Search for the cell housing the specified text and yield its (X, Y) center coordinate. 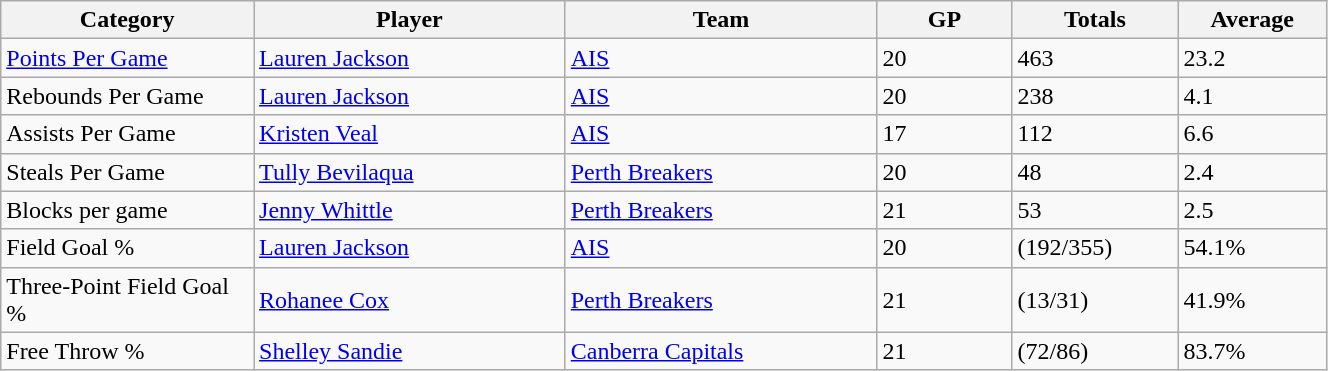
(72/86) (1095, 351)
Tully Bevilaqua (410, 172)
2.5 (1252, 210)
Three-Point Field Goal % (128, 300)
Totals (1095, 20)
54.1% (1252, 248)
463 (1095, 58)
Field Goal % (128, 248)
GP (944, 20)
Shelley Sandie (410, 351)
Average (1252, 20)
Assists Per Game (128, 134)
112 (1095, 134)
Canberra Capitals (721, 351)
(13/31) (1095, 300)
83.7% (1252, 351)
17 (944, 134)
Rohanee Cox (410, 300)
Category (128, 20)
4.1 (1252, 96)
Steals Per Game (128, 172)
238 (1095, 96)
53 (1095, 210)
Player (410, 20)
Rebounds Per Game (128, 96)
(192/355) (1095, 248)
Free Throw % (128, 351)
Jenny Whittle (410, 210)
23.2 (1252, 58)
2.4 (1252, 172)
48 (1095, 172)
41.9% (1252, 300)
Points Per Game (128, 58)
Blocks per game (128, 210)
Kristen Veal (410, 134)
6.6 (1252, 134)
Team (721, 20)
